For the text-containing cell, return its midpoint in (X, Y) coordinate format. 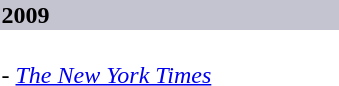
2009 (170, 15)
